Locate the cell with the specified text and output its (X, Y) center coordinate. 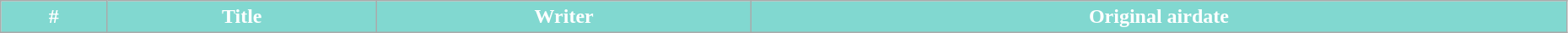
# (54, 17)
Writer (564, 17)
Original airdate (1159, 17)
Title (242, 17)
